Provide the (X, Y) coordinate of the cell's center where the given text is located.  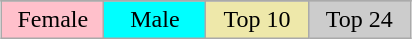
Top 24 (359, 20)
Top 10 (257, 20)
Female (53, 20)
Male (155, 20)
